For the text-containing cell, return its midpoint in (x, y) coordinate format. 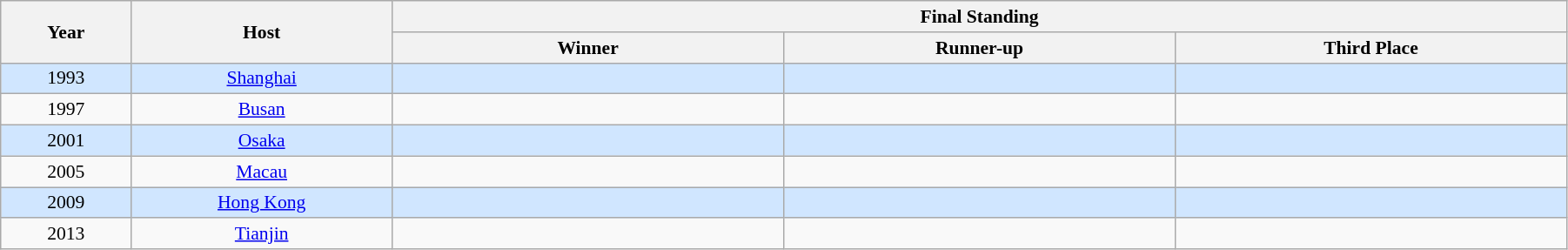
Runner-up (980, 48)
2009 (66, 203)
1997 (66, 110)
Macau (262, 172)
2013 (66, 234)
Winner (588, 48)
Year (66, 31)
Tianjin (262, 234)
Busan (262, 110)
Osaka (262, 141)
Third Place (1370, 48)
1993 (66, 78)
Final Standing (980, 17)
Hong Kong (262, 203)
2001 (66, 141)
Shanghai (262, 78)
Host (262, 31)
2005 (66, 172)
